Locate the cell with the specified text and output its (X, Y) center coordinate. 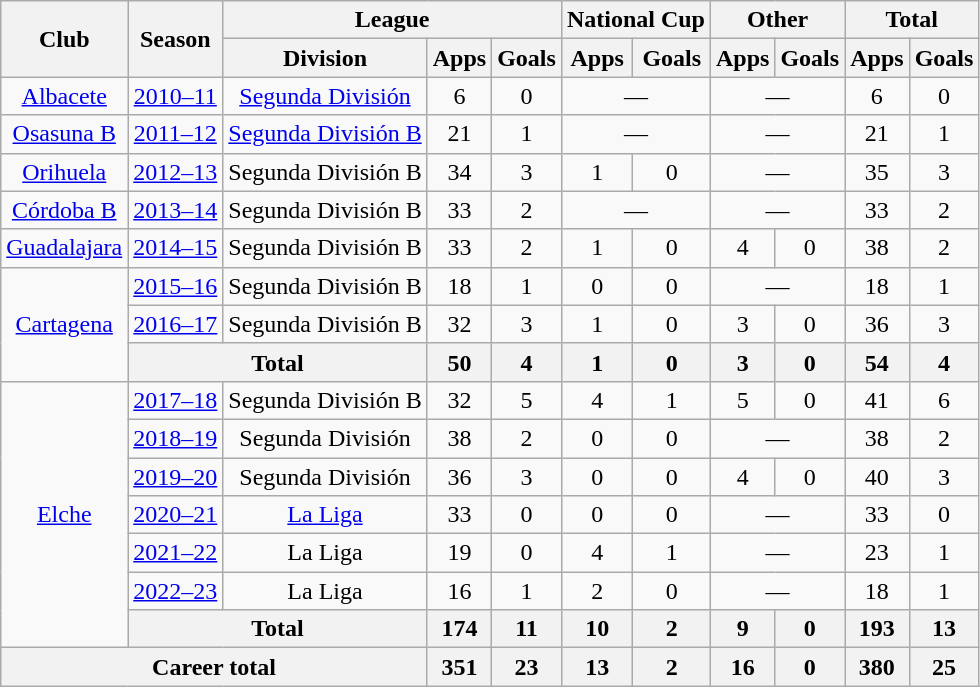
Osasuna B (64, 134)
2018–19 (176, 438)
19 (459, 553)
National Cup (636, 20)
Orihuela (64, 172)
2019–20 (176, 477)
Cartagena (64, 324)
Córdoba B (64, 210)
9 (742, 629)
380 (877, 667)
Career total (214, 667)
2021–22 (176, 553)
35 (877, 172)
League (392, 20)
2015–16 (176, 286)
Elche (64, 514)
174 (459, 629)
193 (877, 629)
Division (325, 58)
10 (597, 629)
2010–11 (176, 96)
2017–18 (176, 400)
2020–21 (176, 515)
2022–23 (176, 591)
Season (176, 39)
2016–17 (176, 324)
Other (777, 20)
54 (877, 362)
40 (877, 477)
Guadalajara (64, 248)
41 (877, 400)
2012–13 (176, 172)
34 (459, 172)
2014–15 (176, 248)
2011–12 (176, 134)
25 (944, 667)
Albacete (64, 96)
11 (527, 629)
351 (459, 667)
50 (459, 362)
2013–14 (176, 210)
Club (64, 39)
